Pinpoint the cell where the given text exists, returning its (X, Y) midpoint coordinate. 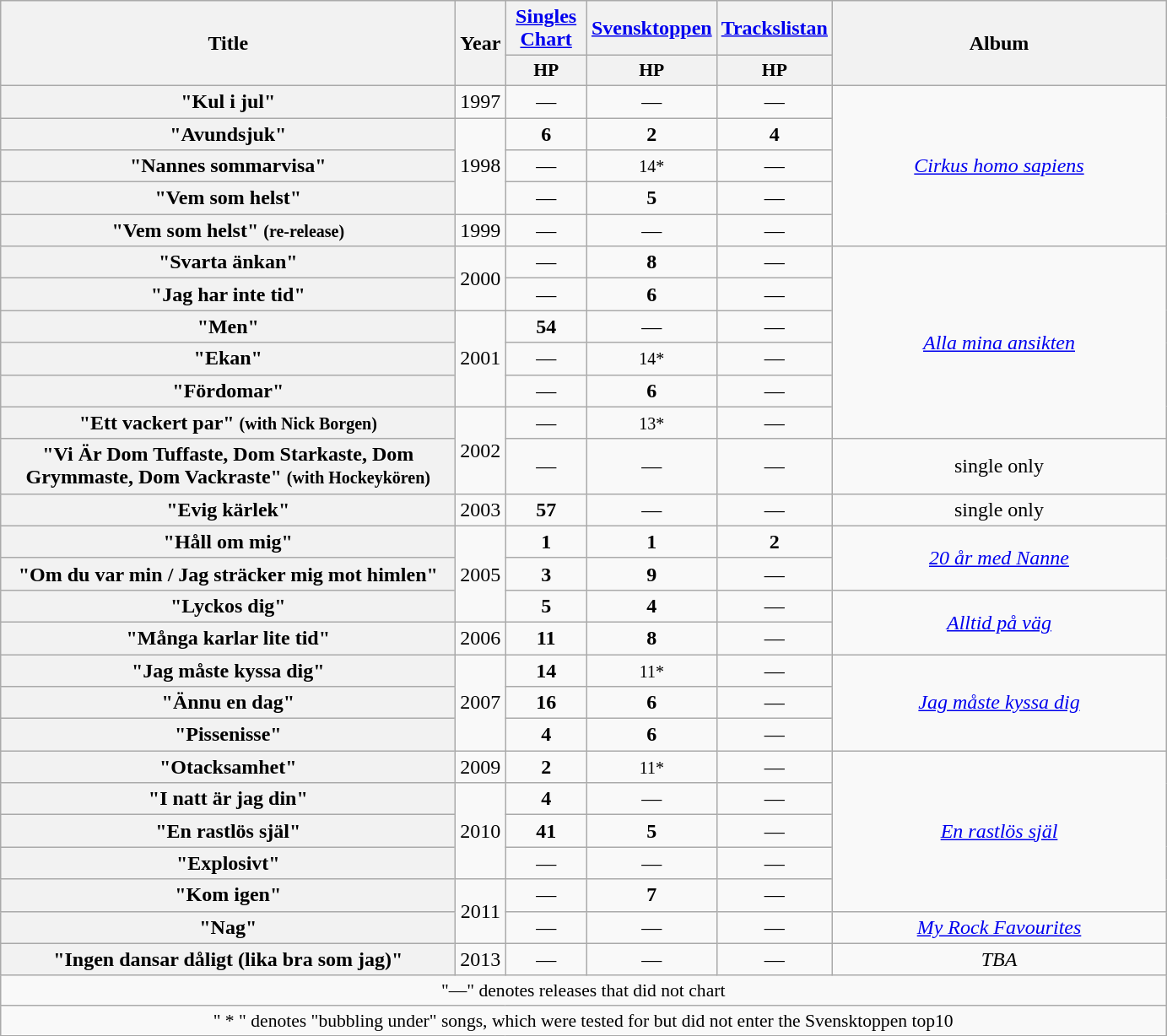
16 (547, 703)
9 (651, 574)
Singles Chart (547, 29)
Cirkus homo sapiens (999, 165)
"—" denotes releases that did not chart (584, 990)
"Jag har inte tid" (228, 294)
"Evig kärlek" (228, 510)
"Om du var min / Jag sträcker mig mot himlen" (228, 574)
TBA (999, 959)
11 (547, 638)
My Rock Favourites (999, 927)
2011 (481, 911)
"Men" (228, 326)
2007 (481, 703)
3 (547, 574)
En rastlös själ (999, 831)
2009 (481, 767)
"Explosivt" (228, 863)
"Svarta änkan" (228, 262)
1999 (481, 230)
"Ett vackert par" (with Nick Borgen) (228, 423)
2005 (481, 574)
"Fördomar" (228, 391)
"Lyckos dig" (228, 606)
2002 (481, 451)
2013 (481, 959)
"Många karlar lite tid" (228, 638)
"I natt är jag din" (228, 799)
2003 (481, 510)
Title (228, 44)
14 (547, 671)
Trackslistan (775, 29)
"Kom igen" (228, 895)
13* (651, 423)
7 (651, 895)
"Kul i jul" (228, 101)
"Jag måste kyssa dig" (228, 671)
54 (547, 326)
"Ekan" (228, 359)
1998 (481, 166)
2010 (481, 831)
20 år med Nanne (999, 558)
"Avundsjuk" (228, 134)
Year (481, 44)
"Vem som helst" (228, 198)
"En rastlös själ" (228, 831)
" * " denotes "bubbling under" songs, which were tested for but did not enter the Svensktoppen top10 (584, 1021)
2006 (481, 638)
2000 (481, 278)
Alla mina ansikten (999, 343)
57 (547, 510)
"Nag" (228, 927)
41 (547, 831)
"Otacksamhet" (228, 767)
Svensktoppen (651, 29)
Jag måste kyssa dig (999, 703)
1997 (481, 101)
"Ännu en dag" (228, 703)
Album (999, 44)
"Nannes sommarvisa" (228, 166)
"Pissenisse" (228, 735)
Alltid på väg (999, 622)
"Ingen dansar dåligt (lika bra som jag)" (228, 959)
2001 (481, 359)
"Vem som helst" (re-release) (228, 230)
"Håll om mig" (228, 542)
"Vi Är Dom Tuffaste, Dom Starkaste, Dom Grymmaste, Dom Vackraste" (with Hockeykören) (228, 466)
